Find where the given text appears and provide that cell's center as (X, Y) coordinate. 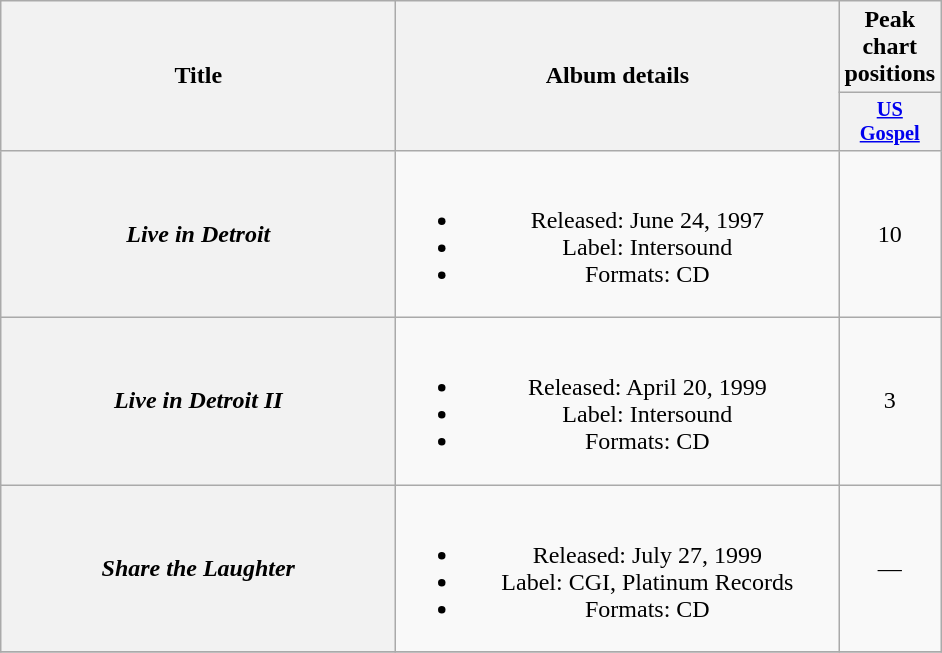
Live in Detroit (198, 234)
— (890, 568)
Album details (618, 76)
10 (890, 234)
Live in Detroit II (198, 402)
USGospel (890, 122)
Released: April 20, 1999Label: IntersoundFormats: CD (618, 402)
Released: July 27, 1999Label: CGI, Platinum RecordsFormats: CD (618, 568)
Title (198, 76)
3 (890, 402)
Peak chart positions (890, 47)
Share the Laughter (198, 568)
Released: June 24, 1997Label: IntersoundFormats: CD (618, 234)
